Determine the [X, Y] coordinate at the center of the cell enclosing the given text.  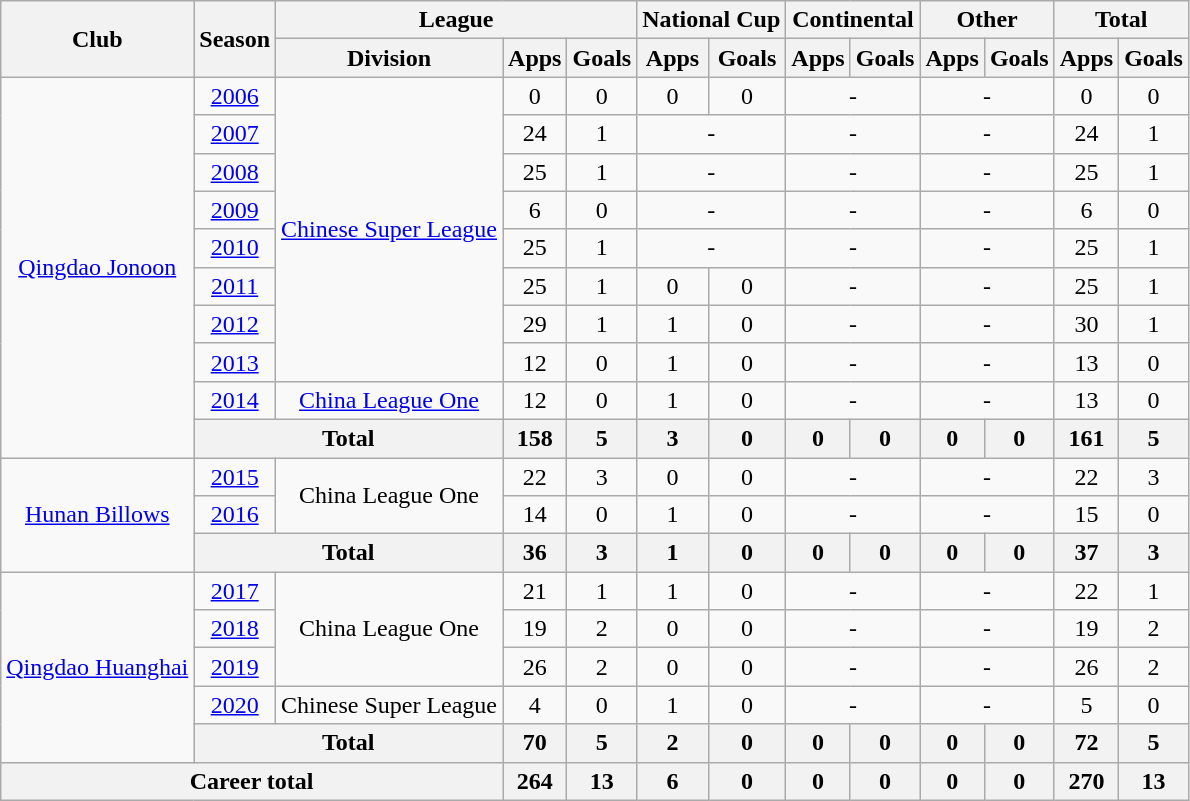
Continental [853, 20]
2014 [235, 400]
70 [535, 743]
2016 [235, 515]
Other [987, 20]
37 [1086, 553]
161 [1086, 438]
30 [1086, 324]
2007 [235, 134]
15 [1086, 515]
2012 [235, 324]
2010 [235, 248]
Qingdao Huanghai [98, 667]
2015 [235, 477]
29 [535, 324]
14 [535, 515]
2008 [235, 172]
2017 [235, 591]
270 [1086, 781]
League [456, 20]
36 [535, 553]
2011 [235, 286]
Season [235, 39]
158 [535, 438]
Qingdao Jonoon [98, 268]
2006 [235, 96]
Division [390, 58]
Career total [252, 781]
2009 [235, 210]
4 [535, 705]
National Cup [712, 20]
Hunan Billows [98, 515]
264 [535, 781]
Club [98, 39]
21 [535, 591]
72 [1086, 743]
2013 [235, 362]
2019 [235, 667]
2018 [235, 629]
2020 [235, 705]
